Determine the [X, Y] coordinate at the center of the cell enclosing the given text.  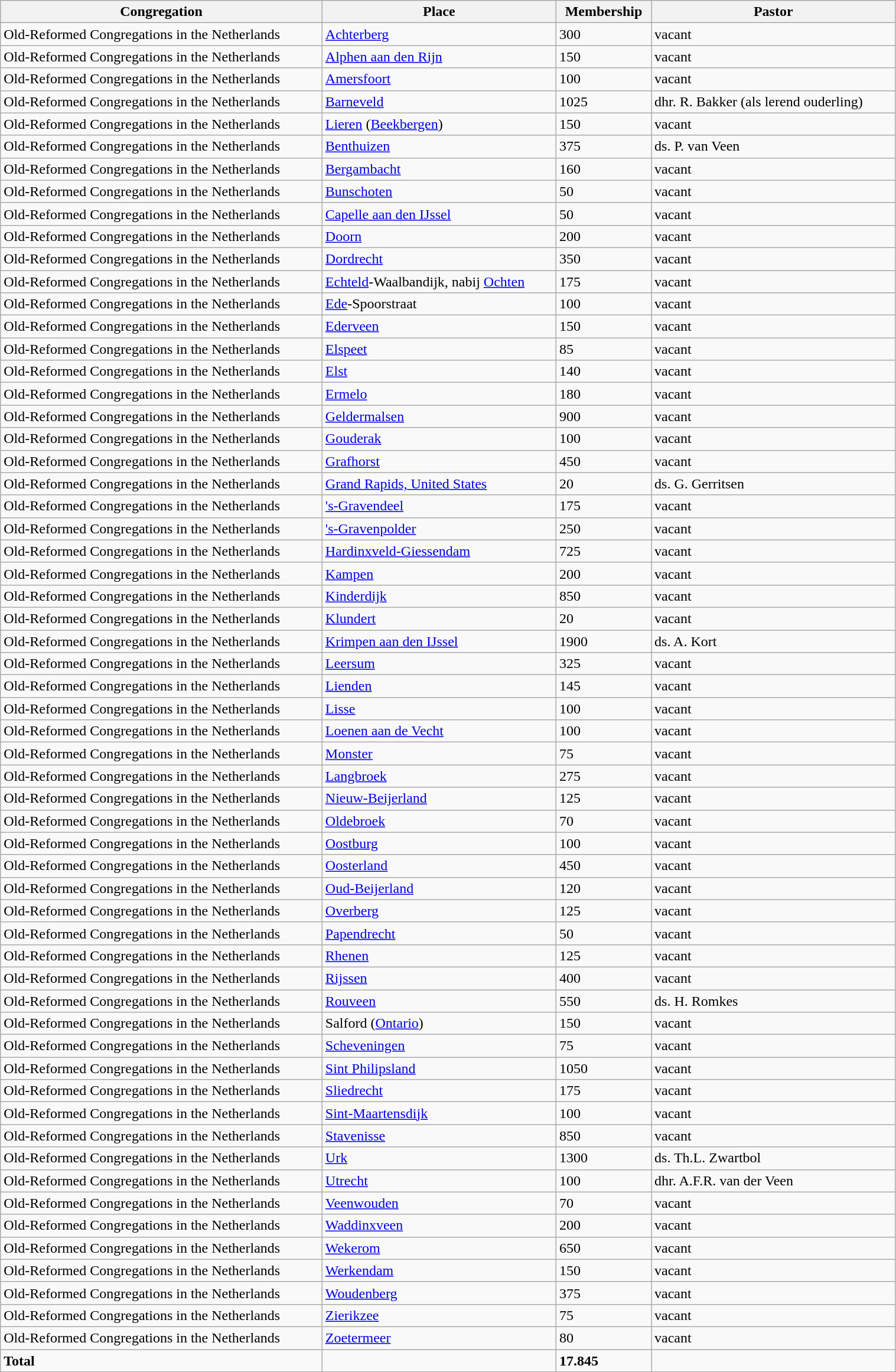
Klundert [439, 618]
Kampen [439, 573]
350 [604, 259]
Langbroek [439, 776]
Elst [439, 371]
Stavenisse [439, 1136]
dhr. R. Bakker (als lerend ouderling) [774, 102]
Urk [439, 1158]
Lienden [439, 686]
900 [604, 416]
Utrecht [439, 1181]
250 [604, 529]
Nieuw-Beijerland [439, 799]
Kinderdijk [439, 596]
Bunschoten [439, 191]
120 [604, 888]
85 [604, 349]
Oosterland [439, 866]
Grand Rapids, United States [439, 484]
Gouderak [439, 439]
400 [604, 978]
Waddinxveen [439, 1226]
Total [162, 1360]
Capelle aan den IJssel [439, 214]
ds. A. Kort [774, 641]
Lieren (Beekbergen) [439, 124]
Salford (Ontario) [439, 1024]
Barneveld [439, 102]
Krimpen aan den IJssel [439, 641]
dhr. A.F.R. van der Veen [774, 1181]
Ermelo [439, 394]
ds. H. Romkes [774, 1001]
Doorn [439, 236]
Zoetermeer [439, 1338]
Loenen aan de Vecht [439, 731]
Place [439, 12]
's-Gravenpolder [439, 529]
Leersum [439, 664]
Ederveen [439, 327]
Ede-Spoorstraat [439, 304]
Woudenberg [439, 1293]
325 [604, 664]
Sint Philipsland [439, 1068]
Overberg [439, 911]
Oud-Beijerland [439, 888]
Monster [439, 754]
275 [604, 776]
Rhenen [439, 956]
650 [604, 1248]
ds. Th.L. Zwartbol [774, 1158]
Echteld-Waalbandijk, nabij Ochten [439, 282]
Congregation [162, 12]
Amersfoort [439, 79]
160 [604, 169]
80 [604, 1338]
Grafhorst [439, 461]
Geldermalsen [439, 416]
Scheveningen [439, 1046]
Sliedrecht [439, 1091]
300 [604, 34]
Rouveen [439, 1001]
145 [604, 686]
Werkendam [439, 1270]
Papendrecht [439, 933]
Zierikzee [439, 1315]
Rijssen [439, 978]
Bergambacht [439, 169]
Veenwouden [439, 1203]
Dordrecht [439, 259]
Alphen aan den Rijn [439, 57]
725 [604, 551]
Achterberg [439, 34]
1050 [604, 1068]
Elspeet [439, 349]
550 [604, 1001]
1025 [604, 102]
's-Gravendeel [439, 506]
Oldebroek [439, 821]
1900 [604, 641]
Oostburg [439, 843]
Sint-Maartensdijk [439, 1113]
Lisse [439, 709]
Benthuizen [439, 146]
180 [604, 394]
140 [604, 371]
Membership [604, 12]
Wekerom [439, 1248]
ds. P. van Veen [774, 146]
17.845 [604, 1360]
1300 [604, 1158]
ds. G. Gerritsen [774, 484]
Hardinxveld-Giessendam [439, 551]
Pastor [774, 12]
